Provide the (X, Y) coordinate of the cell's center where the given text is located.  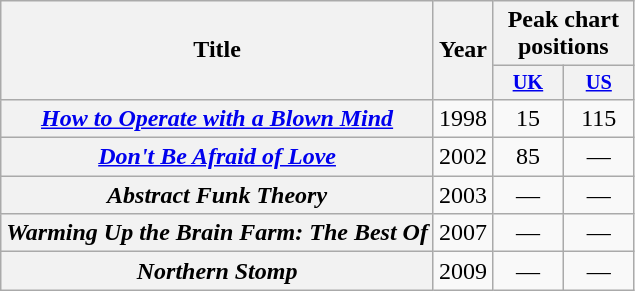
US (598, 83)
Peak chart positions (563, 34)
115 (598, 118)
Abstract Funk Theory (218, 195)
Title (218, 50)
2003 (462, 195)
Warming Up the Brain Farm: The Best Of (218, 233)
2007 (462, 233)
UK (528, 83)
Don't Be Afraid of Love (218, 157)
Northern Stomp (218, 271)
2002 (462, 157)
15 (528, 118)
1998 (462, 118)
Year (462, 50)
85 (528, 157)
2009 (462, 271)
How to Operate with a Blown Mind (218, 118)
